Output the [x, y] coordinate of the center of the cell containing the given text.  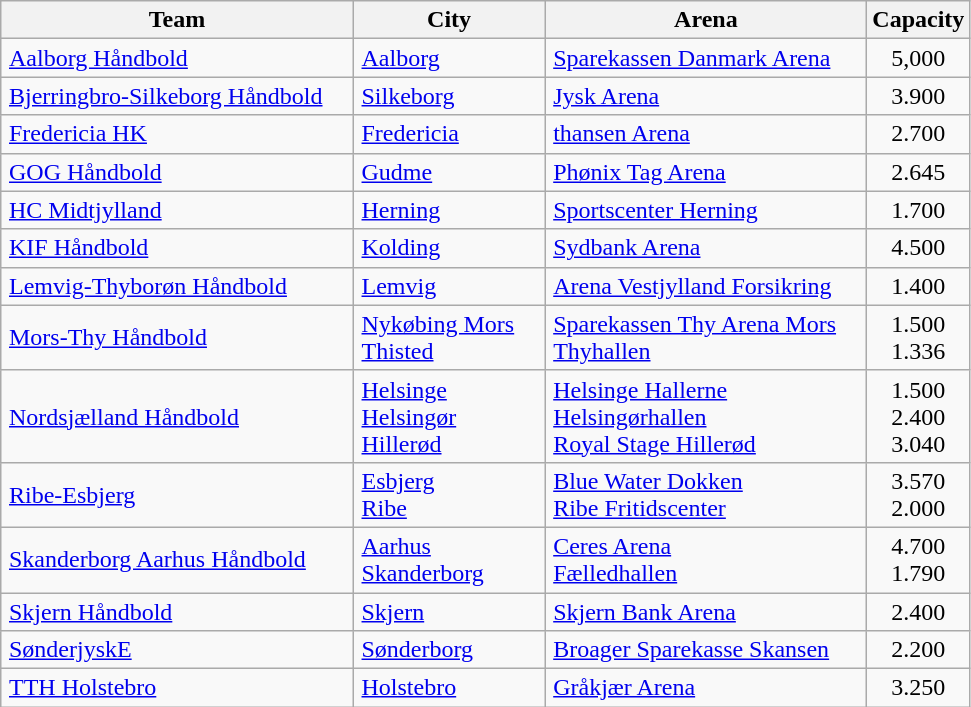
Holstebro [449, 688]
4.500 [918, 248]
thansen Arena [706, 134]
GOG Håndbold [178, 172]
1.400 [918, 286]
Skanderborg Aarhus Håndbold [178, 560]
Capacity [918, 20]
Gudme [449, 172]
Jysk Arena [706, 96]
Sønderborg [449, 650]
Herning [449, 210]
Lemvig [449, 286]
Skjern Håndbold [178, 611]
HelsingeHelsingørHillerød [449, 416]
Arena [706, 20]
Bjerringbro-Silkeborg Håndbold [178, 96]
Aalborg Håndbold [178, 58]
Nykøbing MorsThisted [449, 338]
HC Midtjylland [178, 210]
3.900 [918, 96]
Sydbank Arena [706, 248]
EsbjergRibe [449, 494]
Silkeborg [449, 96]
Ceres ArenaFælledhallen [706, 560]
Fredericia HK [178, 134]
1.700 [918, 210]
Kolding [449, 248]
2.200 [918, 650]
Sparekassen Thy Arena MorsThyhallen [706, 338]
Helsinge HallerneHelsingørhallenRoyal Stage Hillerød [706, 416]
2.700 [918, 134]
Skjern Bank Arena [706, 611]
City [449, 20]
Blue Water DokkenRibe Fritidscenter [706, 494]
KIF Håndbold [178, 248]
Aalborg [449, 58]
3.250 [918, 688]
TTH Holstebro [178, 688]
1.500 1.336 [918, 338]
5,000 [918, 58]
1.5002.4003.040 [918, 416]
Skjern [449, 611]
Nordsjælland Håndbold [178, 416]
Mors-Thy Håndbold [178, 338]
2.645 [918, 172]
4.7001.790 [918, 560]
AarhusSkanderborg [449, 560]
Phønix Tag Arena [706, 172]
Sportscenter Herning [706, 210]
Sparekassen Danmark Arena [706, 58]
Lemvig-Thyborøn Håndbold [178, 286]
SønderjyskE [178, 650]
Broager Sparekasse Skansen [706, 650]
2.400 [918, 611]
Team [178, 20]
Ribe-Esbjerg [178, 494]
3.5702.000 [918, 494]
Gråkjær Arena [706, 688]
Fredericia [449, 134]
Arena Vestjylland Forsikring [706, 286]
